Find where the given text appears and provide that cell's center as (x, y) coordinate. 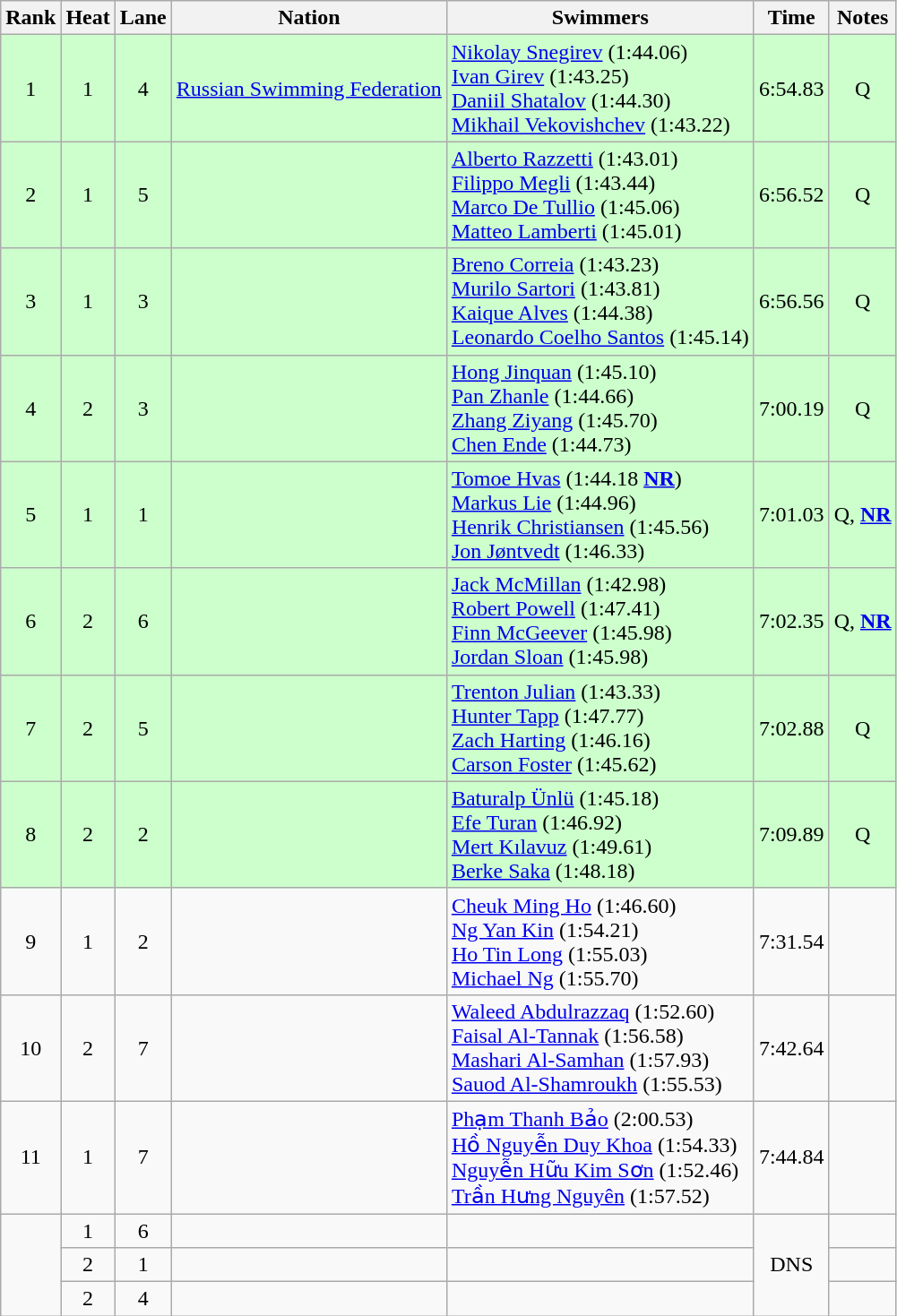
Rank (30, 18)
7:31.54 (791, 941)
7:44.84 (791, 1157)
Baturalp Ünlü (1:45.18)Efe Turan (1:46.92)Mert Kılavuz (1:49.61)Berke Saka (1:48.18) (600, 835)
Waleed Abdulrazzaq (1:52.60)Faisal Al-Tannak (1:56.58)Mashari Al-Samhan (1:57.93)Sauod Al-Shamroukh (1:55.53) (600, 1048)
Swimmers (600, 18)
Breno Correia (1:43.23)Murilo Sartori (1:43.81)Kaique Alves (1:44.38)Leonardo Coelho Santos (1:45.14) (600, 301)
Tomoe Hvas (1:44.18 NR)Markus Lie (1:44.96)Henrik Christiansen (1:45.56)Jon Jøntvedt (1:46.33) (600, 514)
11 (30, 1157)
Alberto Razzetti (1:43.01)Filippo Megli (1:43.44)Marco De Tullio (1:45.06)Matteo Lamberti (1:45.01) (600, 195)
Heat (88, 18)
Russian Swimming Federation (308, 88)
7:01.03 (791, 514)
6:56.56 (791, 301)
6:56.52 (791, 195)
7:42.64 (791, 1048)
7:02.35 (791, 622)
Nation (308, 18)
10 (30, 1048)
8 (30, 835)
6:54.83 (791, 88)
Nikolay Snegirev (1:44.06)Ivan Girev (1:43.25)Daniil Shatalov (1:44.30)Mikhail Vekovishchev (1:43.22) (600, 88)
Cheuk Ming Ho (1:46.60)Ng Yan Kin (1:54.21)Ho Tin Long (1:55.03)Michael Ng (1:55.70) (600, 941)
DNS (791, 1264)
Time (791, 18)
Hong Jinquan (1:45.10)Pan Zhanle (1:44.66)Zhang Ziyang (1:45.70)Chen Ende (1:44.73) (600, 409)
Notes (862, 18)
Phạm Thanh Bảo (2:00.53)Hồ Nguyễn Duy Khoa (1:54.33)Nguyễn Hữu Kim Sơn (1:52.46)Trần Hưng Nguyên (1:57.52) (600, 1157)
7:02.88 (791, 727)
9 (30, 941)
Lane (143, 18)
Jack McMillan (1:42.98)Robert Powell (1:47.41)Finn McGeever (1:45.98)Jordan Sloan (1:45.98) (600, 622)
Trenton Julian (1:43.33)Hunter Tapp (1:47.77)Zach Harting (1:46.16)Carson Foster (1:45.62) (600, 727)
7:09.89 (791, 835)
7:00.19 (791, 409)
